From the cell containing the given text, extract its center point as [X, Y] coordinate. 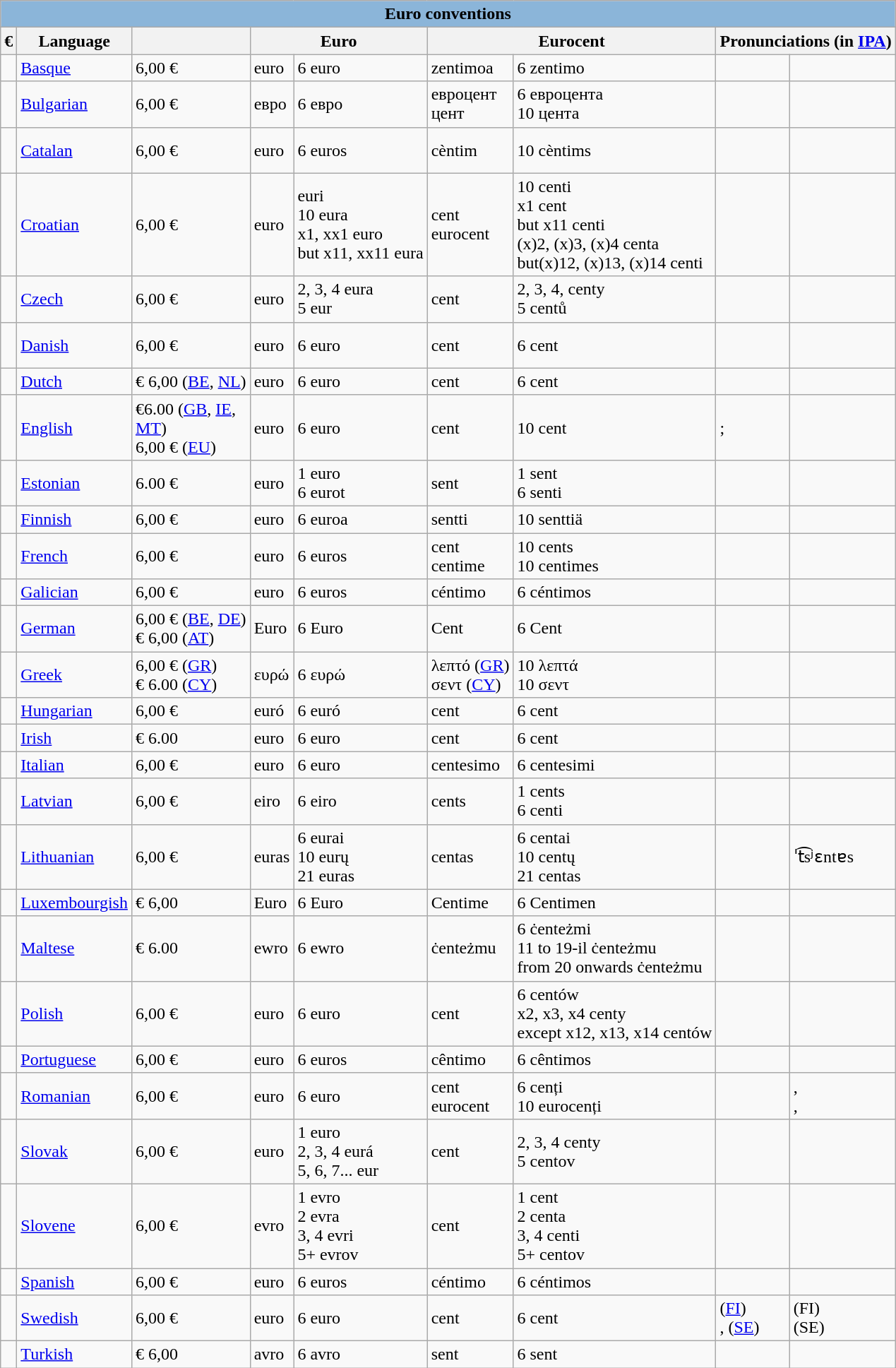
10 cents10 centimes [614, 555]
евро [272, 105]
10 λεπτά10 σεντ [614, 675]
6 zentimo [614, 68]
cents [470, 801]
6 sent [614, 1355]
centas [470, 857]
ˈt͡sʲɛntɐs [842, 857]
6,00 € (GR)€ 6.00 (CY) [191, 675]
(FI) (SE) [842, 1318]
6 centai 10 centų 21 centas [614, 857]
Slovak [75, 1151]
6 euró [360, 711]
euri10 eurax1, xx1 eurobut x11, xx11 eura [360, 225]
€6.00 (GB, IE,MT)6,00 € (EU) [191, 427]
6 Centimen [614, 903]
1 cent2 centa3, 4 centi5+ centov [614, 1226]
, , [842, 1096]
evro [272, 1226]
€ 6,00 (BE, NL) [191, 381]
6 евроцента10 цента [614, 105]
6,00 € (BE, DE) € 6,00 (AT) [191, 629]
2, 3, 4 eura5 eur [360, 299]
cêntimo [470, 1059]
eiro [272, 801]
6 ewro [360, 948]
Turkish [75, 1355]
Pronunciations (in IPA) [806, 41]
Catalan [75, 150]
6 eiro [360, 801]
zentimoa [470, 68]
Latvian [75, 801]
Hungarian [75, 711]
Czech [75, 299]
Basque [75, 68]
; [753, 427]
Slovene [75, 1226]
1 euro2, 3, 4 eurá5, 6, 7... eur [360, 1151]
sentti [470, 519]
Spanish [75, 1282]
Irish [75, 738]
ċenteżmu [470, 948]
λεπτό (GR)σεντ (CY) [470, 675]
Eurocent [572, 41]
Portuguese [75, 1059]
Language [75, 41]
Romanian [75, 1096]
10 cent [614, 427]
(FI), (SE) [753, 1318]
10 centix1 centbut x11 centi(x)2, (x)3, (x)4 centabut(x)12, (x)13, (x)14 centi [614, 225]
Swedish [75, 1318]
Luxembourgish [75, 903]
1 sent6 senti [614, 483]
ewro [272, 948]
6 centesimi [614, 765]
Maltese [75, 948]
евроцентцент [470, 105]
Euro conventions [448, 14]
6 cenți10 eurocenți [614, 1096]
centesimo [470, 765]
Finnish [75, 519]
Danish [75, 345]
French [75, 555]
cèntim [470, 150]
ευρώ [272, 675]
6 centówx2, x3, x4 centyexcept x12, x13, x14 centów [614, 1013]
1 euro6 eurot [360, 483]
euras [272, 857]
Galician [75, 593]
1 evro2 evra3, 4 evri5+ evrov [360, 1226]
6.00 € [191, 483]
6 avro [360, 1355]
Lithuanian [75, 857]
Estonian [75, 483]
Croatian [75, 225]
Polish [75, 1013]
German [75, 629]
English [75, 427]
€ [8, 41]
6 euroa [360, 519]
euró [272, 711]
Centime [470, 903]
10 cèntims [614, 150]
6 cêntimos [614, 1059]
6 евро [360, 105]
6 Cent [614, 629]
avro [272, 1355]
Italian [75, 765]
Bulgarian [75, 105]
Cent [470, 629]
1 cents6 centi [614, 801]
6 eurai 10 eurų 21 euras [360, 857]
2, 3, 4 centy5 centov [614, 1151]
6 ċenteżmi11 to 19-il ċenteżmufrom 20 onwards ċenteżmu [614, 948]
2, 3, 4, centy5 centů [614, 299]
10 senttiä [614, 519]
6 ευρώ [360, 675]
Greek [75, 675]
centcentime [470, 555]
Dutch [75, 381]
